Extract the (X, Y) coordinate from the center of the cell holding the provided text.  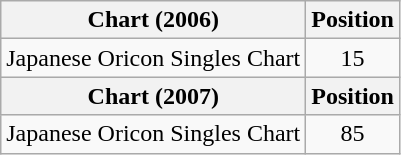
Chart (2006) (154, 20)
Chart (2007) (154, 96)
15 (353, 58)
85 (353, 134)
